Search for the cell housing the specified text and yield its [x, y] center coordinate. 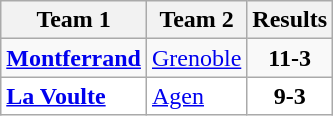
La Voulte [74, 96]
Results [290, 20]
Team 2 [196, 20]
Team 1 [74, 20]
Montferrand [74, 58]
Agen [196, 96]
9-3 [290, 96]
11-3 [290, 58]
Grenoble [196, 58]
